Locate the cell with the specified text and output its (x, y) center coordinate. 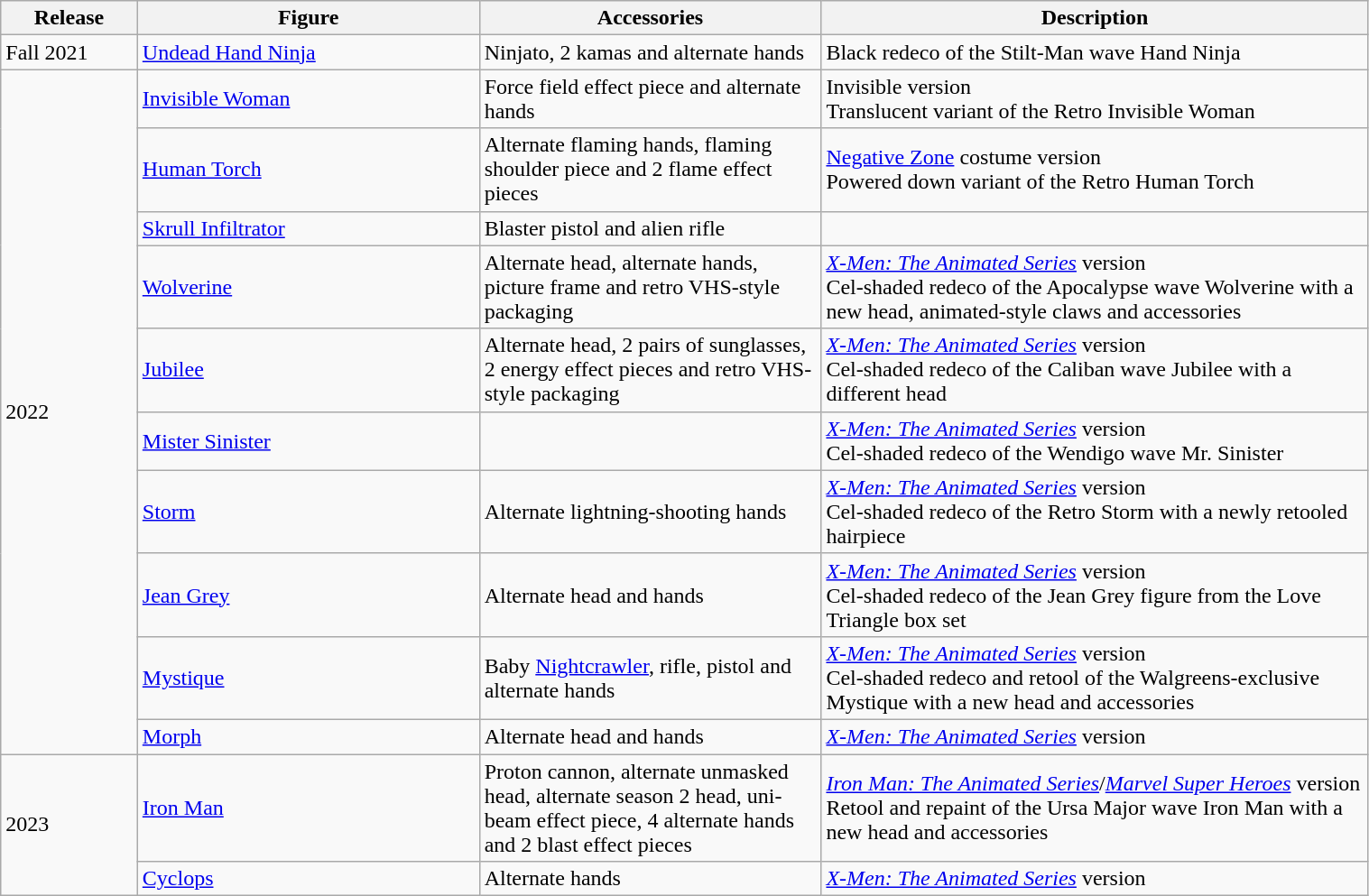
Iron Man (309, 808)
Alternate head, alternate hands, picture frame and retro VHS-style packaging (650, 287)
Invisible versionTranslucent variant of the Retro Invisible Woman (1095, 99)
Invisible Woman (309, 99)
Alternate lightning-shooting hands (650, 512)
Cyclops (309, 879)
Description (1095, 18)
2022 (69, 411)
Alternate hands (650, 879)
Jean Grey (309, 595)
X-Men: The Animated Series versionCel-shaded redeco and retool of the Walgreens-exclusive Mystique with a new head and accessories (1095, 678)
Human Torch (309, 170)
Mystique (309, 678)
Undead Hand Ninja (309, 52)
Fall 2021 (69, 52)
Jubilee (309, 370)
Alternate head, 2 pairs of sunglasses, 2 energy effect pieces and retro VHS-style packaging (650, 370)
X-Men: The Animated Series versionCel-shaded redeco of the Retro Storm with a newly retooled hairpiece (1095, 512)
Wolverine (309, 287)
X-Men: The Animated Series versionCel-shaded redeco of the Wendigo wave Mr. Sinister (1095, 440)
Iron Man: The Animated Series/Marvel Super Heroes versionRetool and repaint of the Ursa Major wave Iron Man with a new head and accessories (1095, 808)
Proton cannon, alternate unmasked head, alternate season 2 head, uni-beam effect piece, 4 alternate hands and 2 blast effect pieces (650, 808)
2023 (69, 825)
X-Men: The Animated Series versionCel-shaded redeco of the Caliban wave Jubilee with a different head (1095, 370)
Storm (309, 512)
Morph (309, 736)
Figure (309, 18)
X-Men: The Animated Series versionCel-shaded redeco of the Apocalypse wave Wolverine with a new head, animated-style claws and accessories (1095, 287)
Ninjato, 2 kamas and alternate hands (650, 52)
Accessories (650, 18)
Mister Sinister (309, 440)
Force field effect piece and alternate hands (650, 99)
Negative Zone costume versionPowered down variant of the Retro Human Torch (1095, 170)
Skrull Infiltrator (309, 228)
X-Men: The Animated Series versionCel-shaded redeco of the Jean Grey figure from the Love Triangle box set (1095, 595)
Baby Nightcrawler, rifle, pistol and alternate hands (650, 678)
Black redeco of the Stilt-Man wave Hand Ninja (1095, 52)
Blaster pistol and alien rifle (650, 228)
Release (69, 18)
Alternate flaming hands, flaming shoulder piece and 2 flame effect pieces (650, 170)
